Output the (x, y) coordinate of the center of the cell containing the given text.  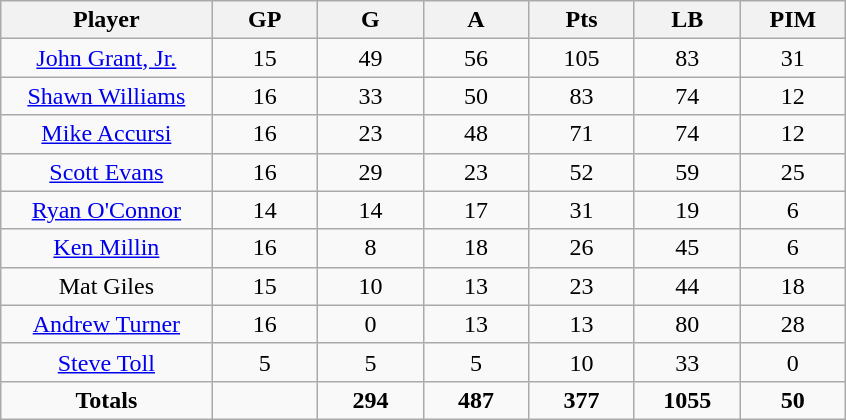
52 (582, 172)
17 (476, 210)
49 (371, 58)
Ken Millin (106, 248)
Andrew Turner (106, 324)
105 (582, 58)
GP (265, 20)
Shawn Williams (106, 96)
1055 (687, 400)
28 (793, 324)
Player (106, 20)
John Grant, Jr. (106, 58)
45 (687, 248)
G (371, 20)
71 (582, 134)
Totals (106, 400)
44 (687, 286)
Steve Toll (106, 362)
19 (687, 210)
25 (793, 172)
29 (371, 172)
487 (476, 400)
Scott Evans (106, 172)
80 (687, 324)
59 (687, 172)
Pts (582, 20)
Mike Accursi (106, 134)
PIM (793, 20)
56 (476, 58)
377 (582, 400)
8 (371, 248)
Ryan O'Connor (106, 210)
Mat Giles (106, 286)
294 (371, 400)
26 (582, 248)
LB (687, 20)
A (476, 20)
48 (476, 134)
